Return the [X, Y] coordinate for the center point of the cell that contains the specified text.  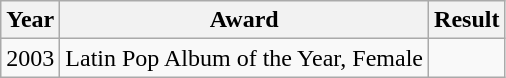
2003 [30, 58]
Result [467, 20]
Latin Pop Album of the Year, Female [244, 58]
Award [244, 20]
Year [30, 20]
